Capture the cell that displays the provided text and extract its [X, Y] central coordinate. 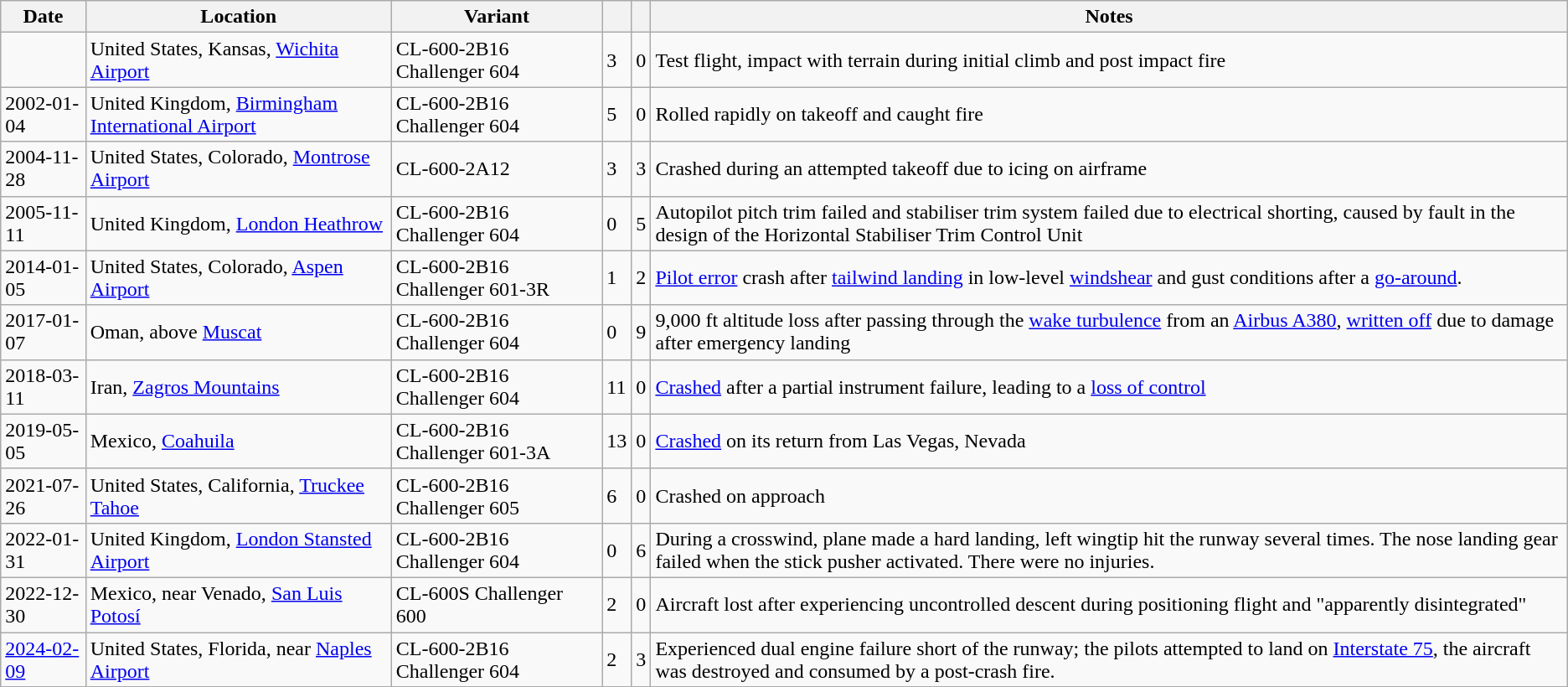
United States, Kansas, Wichita Airport [238, 60]
Aircraft lost after experiencing uncontrolled descent during positioning flight and "apparently disintegrated" [1109, 605]
Crashed on its return from Las Vegas, Nevada [1109, 441]
United States, Florida, near Naples Airport [238, 659]
1 [616, 278]
United Kingdom, London Stansted Airport [238, 550]
9,000 ft altitude loss after passing through the wake turbulence from an Airbus A380, written off due to damage after emergency landing [1109, 332]
2004-11-28 [44, 169]
2017-01-07 [44, 332]
Mexico, near Venado, San Luis Potosí [238, 605]
9 [642, 332]
Test flight, impact with terrain during initial climb and post impact fire [1109, 60]
United States, Colorado, Montrose Airport [238, 169]
2014-01-05 [44, 278]
Rolled rapidly on takeoff and caught fire [1109, 114]
2005-11-11 [44, 223]
Crashed during an attempted takeoff due to icing on airframe [1109, 169]
United Kingdom, Birmingham International Airport [238, 114]
Crashed after a partial instrument failure, leading to a loss of control [1109, 387]
Mexico, Coahuila [238, 441]
Iran, Zagros Mountains [238, 387]
2019-05-05 [44, 441]
United Kingdom, London Heathrow [238, 223]
2018-03-11 [44, 387]
2022-12-30 [44, 605]
CL-600S Challenger 600 [497, 605]
CL-600-2B16 Challenger 601-3A [497, 441]
CL-600-2B16 Challenger 601-3R [497, 278]
United States, Colorado, Aspen Airport [238, 278]
11 [616, 387]
13 [616, 441]
CL-600-2B16 Challenger 605 [497, 496]
Variant [497, 17]
United States, California, Truckee Tahoe [238, 496]
CL-600-2A12 [497, 169]
Crashed on approach [1109, 496]
Pilot error crash after tailwind landing in low-level windshear and gust conditions after a go-around. [1109, 278]
Oman, above Muscat [238, 332]
2024-02-09 [44, 659]
2022-01-31 [44, 550]
Date [44, 17]
Location [238, 17]
2002-01-04 [44, 114]
Notes [1109, 17]
2021-07-26 [44, 496]
